Locate the cell with the specified text and output its [x, y] center coordinate. 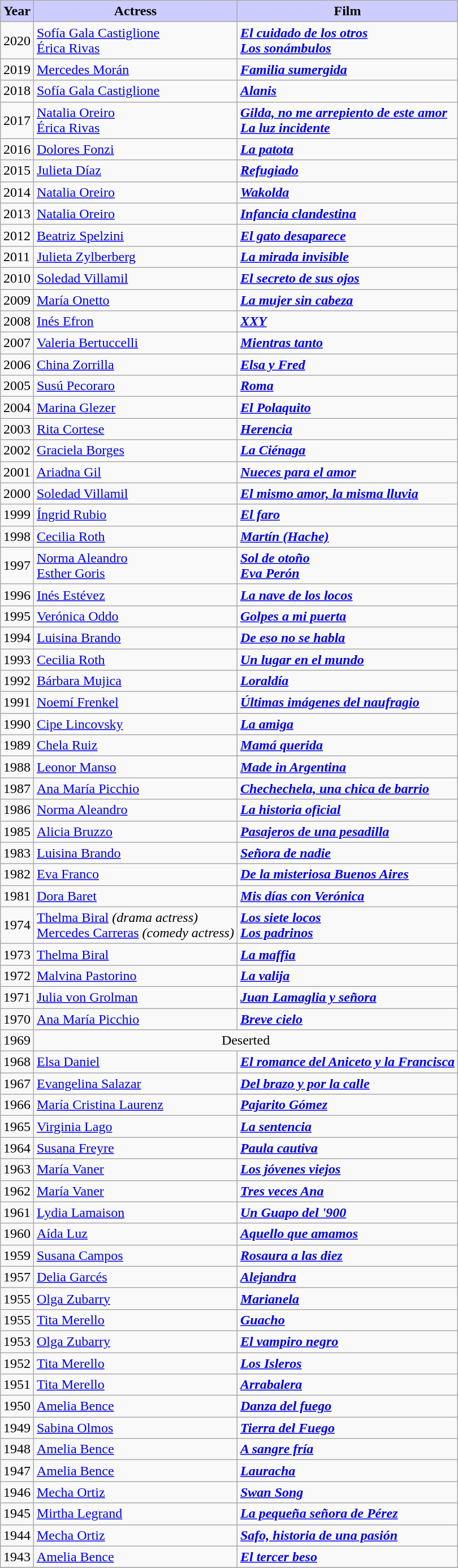
La nave de los locos [347, 595]
La amiga [347, 724]
Leonor Manso [135, 767]
Susú Pecoraro [135, 386]
Familia sumergida [347, 70]
El romance del Aniceto y la Francisca [347, 1062]
A sangre fría [347, 1449]
1963 [17, 1169]
Marianela [347, 1298]
Alicia Bruzzo [135, 831]
Herencia [347, 429]
2011 [17, 257]
Sofía Gala Castiglione [135, 91]
1953 [17, 1341]
Evangelina Salazar [135, 1084]
Safo, historia de una pasión [347, 1535]
1999 [17, 515]
1951 [17, 1385]
1968 [17, 1062]
Year [17, 11]
1991 [17, 703]
Noemí Frenkel [135, 703]
1995 [17, 616]
1947 [17, 1471]
Swan Song [347, 1492]
Wakolda [347, 192]
El cuidado de los otrosLos sonámbulos [347, 41]
Un Guapo del '900 [347, 1212]
María Onetto [135, 300]
1945 [17, 1514]
Bárbara Mujica [135, 681]
El secreto de sus ojos [347, 278]
Rita Cortese [135, 429]
Malvina Pastorino [135, 976]
2020 [17, 41]
La maffia [347, 954]
1983 [17, 853]
Alanis [347, 91]
Susana Campos [135, 1255]
Juan Lamaglia y señora [347, 997]
Chela Ruiz [135, 746]
2010 [17, 278]
Alejandra [347, 1277]
2018 [17, 91]
1946 [17, 1492]
1971 [17, 997]
1943 [17, 1557]
Graciela Borges [135, 451]
Señora de nadie [347, 853]
Cipe Lincovsky [135, 724]
Refugiado [347, 171]
2015 [17, 171]
1952 [17, 1363]
Actress [135, 11]
2002 [17, 451]
Sol de otoñoEva Perón [347, 565]
1950 [17, 1406]
María Cristina Laurenz [135, 1105]
1962 [17, 1191]
Breve cielo [347, 1019]
Guacho [347, 1320]
2005 [17, 386]
1996 [17, 595]
Un lugar en el mundo [347, 660]
Lydia Lamaison [135, 1212]
Ariadna Gil [135, 472]
1990 [17, 724]
Virginia Lago [135, 1127]
El gato desaparece [347, 235]
1961 [17, 1212]
2003 [17, 429]
Rosaura a las diez [347, 1255]
1986 [17, 810]
1989 [17, 746]
1970 [17, 1019]
Verónica Oddo [135, 616]
Chechechela, una chica de barrio [347, 789]
1988 [17, 767]
Norma Aleandro [135, 810]
El faro [347, 515]
1982 [17, 874]
Deserted [245, 1041]
Thelma Biral [135, 954]
La sentencia [347, 1127]
Martín (Hache) [347, 536]
2009 [17, 300]
2012 [17, 235]
Inés Efron [135, 322]
La mujer sin cabeza [347, 300]
Natalia OreiroÉrica Rivas [135, 120]
Made in Argentina [347, 767]
De la misteriosa Buenos Aires [347, 874]
Loraldía [347, 681]
Mirtha Legrand [135, 1514]
1944 [17, 1535]
Beatriz Spelzini [135, 235]
Pasajeros de una pesadilla [347, 831]
2004 [17, 408]
El tercer beso [347, 1557]
1959 [17, 1255]
Últimas imágenes del naufragio [347, 703]
1969 [17, 1041]
1981 [17, 896]
El Polaquito [347, 408]
2019 [17, 70]
1957 [17, 1277]
Paula cautiva [347, 1148]
Los siete locosLos padrinos [347, 925]
Inés Estévez [135, 595]
1948 [17, 1449]
Gilda, no me arrepiento de este amorLa luz incidente [347, 120]
La valija [347, 976]
1993 [17, 660]
De eso no se habla [347, 638]
Valeria Bertuccelli [135, 343]
Elsa y Fred [347, 365]
Mis días con Verónica [347, 896]
1974 [17, 925]
Nueces para el amor [347, 472]
Julia von Grolman [135, 997]
XXY [347, 322]
1998 [17, 536]
La Ciénaga [347, 451]
Tierra del Fuego [347, 1428]
1985 [17, 831]
2014 [17, 192]
1967 [17, 1084]
Thelma Biral (drama actress)Mercedes Carreras (comedy actress) [135, 925]
2006 [17, 365]
2017 [17, 120]
1965 [17, 1127]
Pajarito Gómez [347, 1105]
2007 [17, 343]
China Zorrilla [135, 365]
Aquello que amamos [347, 1234]
1997 [17, 565]
La mirada invisible [347, 257]
1964 [17, 1148]
Los Isleros [347, 1363]
Íngrid Rubio [135, 515]
La patota [347, 149]
2013 [17, 214]
1994 [17, 638]
Dolores Fonzi [135, 149]
Danza del fuego [347, 1406]
1966 [17, 1105]
2016 [17, 149]
1987 [17, 789]
Mientras tanto [347, 343]
Delia Garcés [135, 1277]
Mercedes Morán [135, 70]
Roma [347, 386]
El mismo amor, la misma lluvia [347, 493]
Julieta Díaz [135, 171]
Dora Baret [135, 896]
Marina Glezer [135, 408]
Susana Freyre [135, 1148]
1949 [17, 1428]
Del brazo y por la calle [347, 1084]
La pequeña señora de Pérez [347, 1514]
1960 [17, 1234]
Arrabalera [347, 1385]
1972 [17, 976]
El vampiro negro [347, 1341]
Los jóvenes viejos [347, 1169]
Mamá querida [347, 746]
1973 [17, 954]
2001 [17, 472]
Tres veces Ana [347, 1191]
Infancia clandestina [347, 214]
Golpes a mi puerta [347, 616]
Film [347, 11]
Sabina Olmos [135, 1428]
Eva Franco [135, 874]
Norma AleandroEsther Goris [135, 565]
Sofía Gala CastiglioneÉrica Rivas [135, 41]
1992 [17, 681]
2000 [17, 493]
Lauracha [347, 1471]
Julieta Zylberberg [135, 257]
La historia oficial [347, 810]
Aída Luz [135, 1234]
2008 [17, 322]
Elsa Daniel [135, 1062]
